Capture the cell that displays the provided text and extract its (x, y) central coordinate. 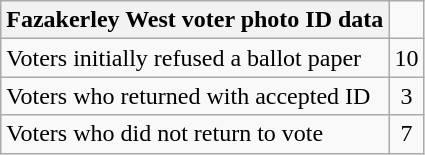
3 (406, 96)
Voters initially refused a ballot paper (195, 58)
Voters who did not return to vote (195, 134)
7 (406, 134)
Fazakerley West voter photo ID data (195, 20)
Voters who returned with accepted ID (195, 96)
10 (406, 58)
